Search for the cell housing the specified text and yield its [X, Y] center coordinate. 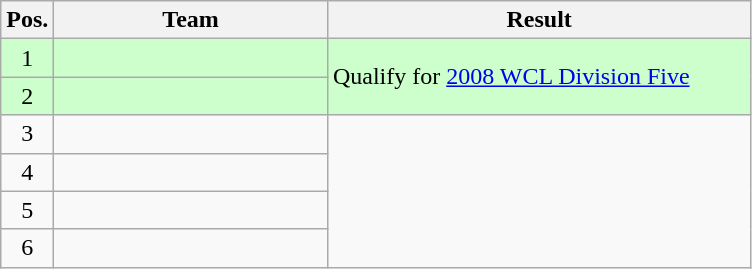
Qualify for 2008 WCL Division Five [539, 77]
Team [191, 20]
6 [28, 248]
5 [28, 210]
Result [539, 20]
2 [28, 96]
Pos. [28, 20]
3 [28, 134]
1 [28, 58]
4 [28, 172]
